Search for the cell housing the specified text and yield its (X, Y) center coordinate. 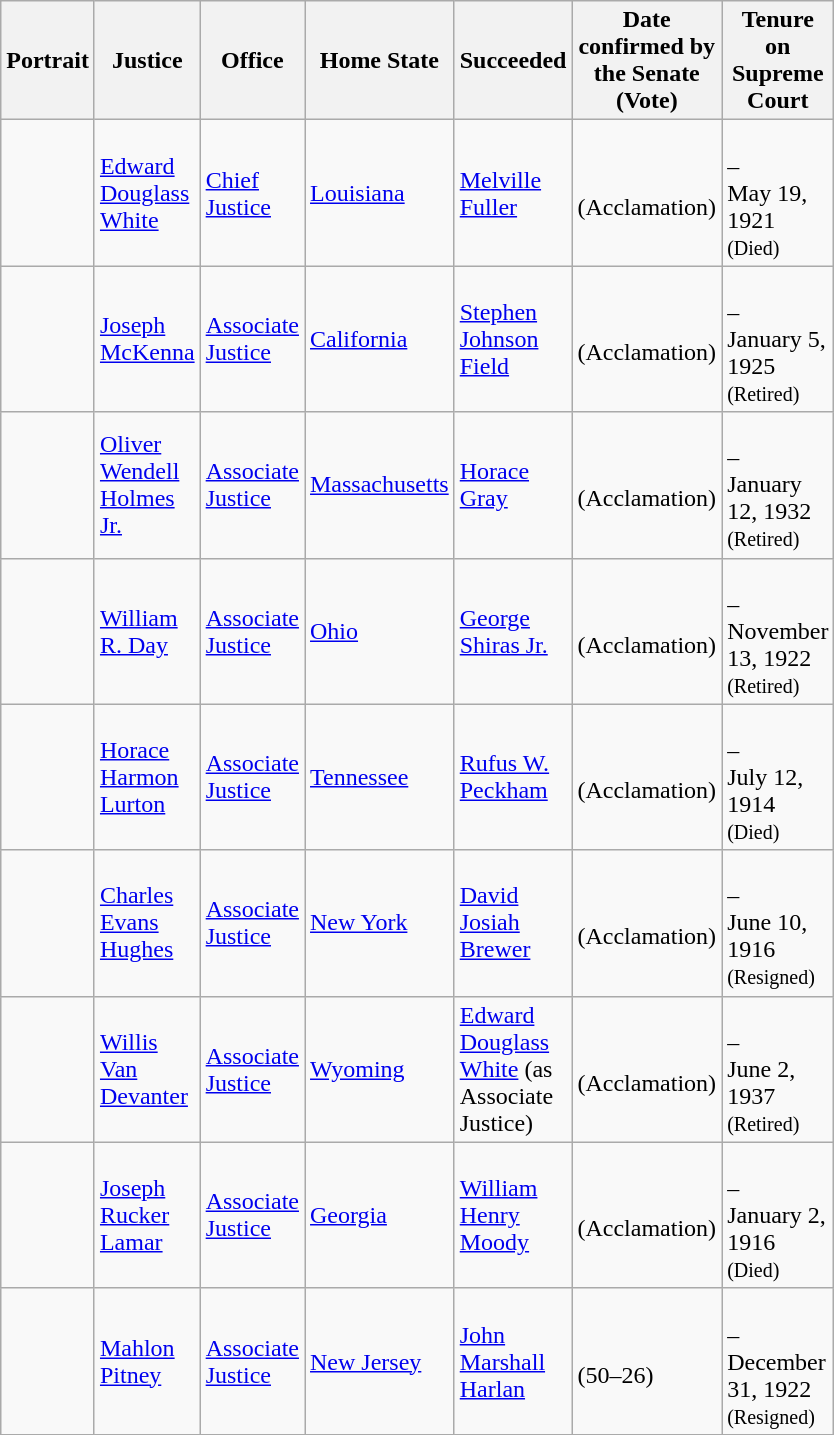
Horace Gray (513, 485)
–June 10, 1916(Resigned) (778, 923)
Chief Justice (252, 193)
(50–26) (647, 1361)
Stephen Johnson Field (513, 339)
Rufus W. Peckham (513, 777)
California (379, 339)
Joseph McKenna (147, 339)
–December 31, 1922(Resigned) (778, 1361)
Justice (147, 60)
Georgia (379, 1215)
Oliver Wendell Holmes Jr. (147, 485)
John Marshall Harlan (513, 1361)
Tennessee (379, 777)
Mahlon Pitney (147, 1361)
New York (379, 923)
Louisiana (379, 193)
Succeeded (513, 60)
Tenure on Supreme Court (778, 60)
Wyoming (379, 1069)
Willis Van Devanter (147, 1069)
Office (252, 60)
George Shiras Jr. (513, 631)
Edward Douglass White (147, 193)
–January 2, 1916(Died) (778, 1215)
New Jersey (379, 1361)
Date confirmed by the Senate(Vote) (647, 60)
Melville Fuller (513, 193)
Portrait (48, 60)
Ohio (379, 631)
Charles Evans Hughes (147, 923)
David Josiah Brewer (513, 923)
–May 19, 1921(Died) (778, 193)
–November 13, 1922(Retired) (778, 631)
Home State (379, 60)
William R. Day (147, 631)
–July 12, 1914(Died) (778, 777)
Edward Douglass White (as Associate Justice) (513, 1069)
Horace Harmon Lurton (147, 777)
William Henry Moody (513, 1215)
Massachusetts (379, 485)
Joseph Rucker Lamar (147, 1215)
–January 5, 1925(Retired) (778, 339)
–June 2, 1937(Retired) (778, 1069)
–January 12, 1932(Retired) (778, 485)
